For the text-containing cell, return its midpoint in [X, Y] coordinate format. 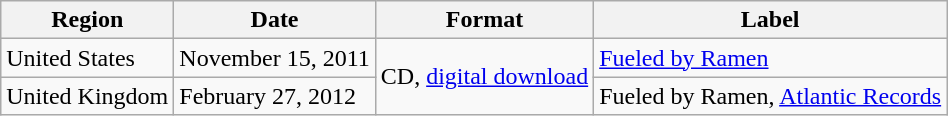
November 15, 2011 [274, 58]
Date [274, 20]
United States [88, 58]
Label [770, 20]
Fueled by Ramen, Atlantic Records [770, 96]
Format [484, 20]
Fueled by Ramen [770, 58]
Region [88, 20]
CD, digital download [484, 77]
United Kingdom [88, 96]
February 27, 2012 [274, 96]
